Capture the cell that displays the provided text and extract its (x, y) central coordinate. 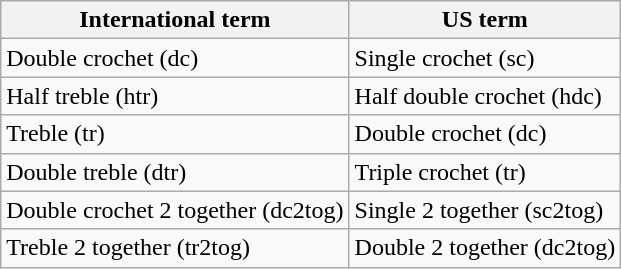
Double crochet 2 together (dc2tog) (175, 210)
Treble (tr) (175, 134)
Single crochet (sc) (485, 58)
Double treble (dtr) (175, 172)
Double 2 together (dc2tog) (485, 248)
Half treble (htr) (175, 96)
US term (485, 20)
International term (175, 20)
Single 2 together (sc2tog) (485, 210)
Treble 2 together (tr2tog) (175, 248)
Half double crochet (hdc) (485, 96)
Triple crochet (tr) (485, 172)
